Return the (X, Y) coordinate for the center point of the cell that contains the specified text.  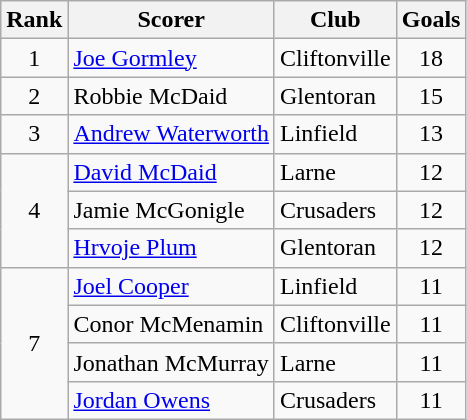
Goals (431, 20)
18 (431, 58)
Rank (34, 20)
Joe Gormley (172, 58)
15 (431, 96)
Jamie McGonigle (172, 210)
Hrvoje Plum (172, 248)
2 (34, 96)
7 (34, 343)
Scorer (172, 20)
Robbie McDaid (172, 96)
Jonathan McMurray (172, 362)
Andrew Waterworth (172, 134)
13 (431, 134)
Club (335, 20)
1 (34, 58)
3 (34, 134)
4 (34, 210)
Jordan Owens (172, 400)
Joel Cooper (172, 286)
Conor McMenamin (172, 324)
David McDaid (172, 172)
